Determine the (X, Y) coordinate at the center of the cell enclosing the given text.  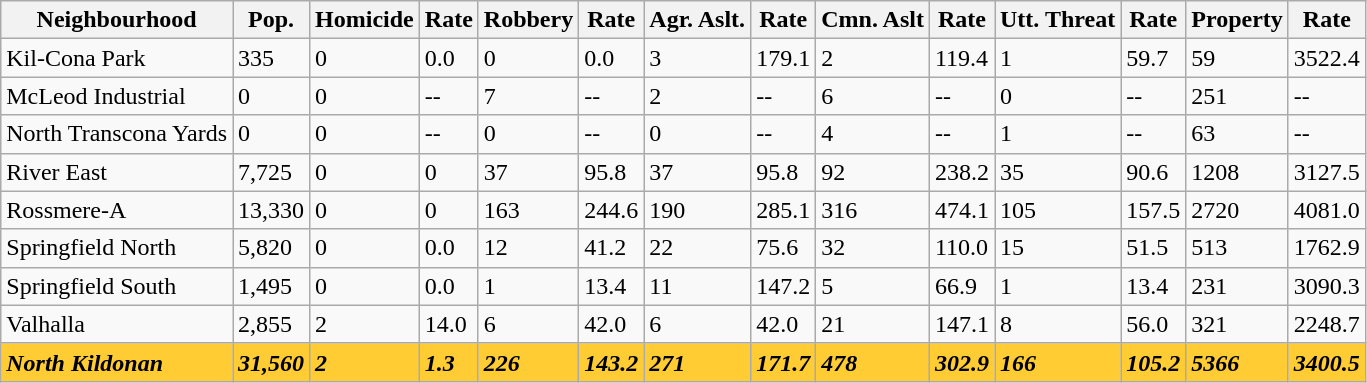
244.6 (612, 210)
Springfield South (117, 286)
321 (1238, 324)
11 (698, 286)
1208 (1238, 172)
5 (873, 286)
River East (117, 172)
3 (698, 58)
231 (1238, 286)
5,820 (270, 248)
3090.3 (1326, 286)
35 (1057, 172)
North Kildonan (117, 362)
66.9 (962, 286)
179.1 (784, 58)
226 (528, 362)
1762.9 (1326, 248)
15 (1057, 248)
1.3 (448, 362)
Pop. (270, 20)
3400.5 (1326, 362)
190 (698, 210)
105.2 (1154, 362)
North Transcona Yards (117, 134)
McLeod Industrial (117, 96)
285.1 (784, 210)
302.9 (962, 362)
316 (873, 210)
3127.5 (1326, 172)
3522.4 (1326, 58)
105 (1057, 210)
90.6 (1154, 172)
8 (1057, 324)
163 (528, 210)
Valhalla (117, 324)
51.5 (1154, 248)
Cmn. Aslt (873, 20)
147.1 (962, 324)
Property (1238, 20)
335 (270, 58)
32 (873, 248)
Springfield North (117, 248)
Robbery (528, 20)
Agr. Aslt. (698, 20)
56.0 (1154, 324)
171.7 (784, 362)
5366 (1238, 362)
12 (528, 248)
92 (873, 172)
41.2 (612, 248)
4 (873, 134)
251 (1238, 96)
2248.7 (1326, 324)
166 (1057, 362)
157.5 (1154, 210)
110.0 (962, 248)
Kil-Cona Park (117, 58)
147.2 (784, 286)
2,855 (270, 324)
22 (698, 248)
119.4 (962, 58)
Rossmere-A (117, 210)
513 (1238, 248)
75.6 (784, 248)
7 (528, 96)
63 (1238, 134)
Utt. Threat (1057, 20)
Homicide (365, 20)
21 (873, 324)
1,495 (270, 286)
13,330 (270, 210)
2720 (1238, 210)
4081.0 (1326, 210)
59 (1238, 58)
478 (873, 362)
474.1 (962, 210)
238.2 (962, 172)
143.2 (612, 362)
7,725 (270, 172)
14.0 (448, 324)
271 (698, 362)
31,560 (270, 362)
59.7 (1154, 58)
Neighbourhood (117, 20)
